From the cell containing the given text, extract its center point as [X, Y] coordinate. 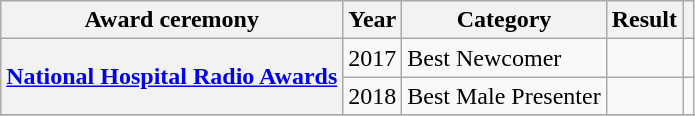
2018 [372, 96]
Best Newcomer [504, 58]
Year [372, 20]
National Hospital Radio Awards [172, 77]
2017 [372, 58]
Award ceremony [172, 20]
Best Male Presenter [504, 96]
Result [644, 20]
Category [504, 20]
